Capture the cell that displays the provided text and extract its [X, Y] central coordinate. 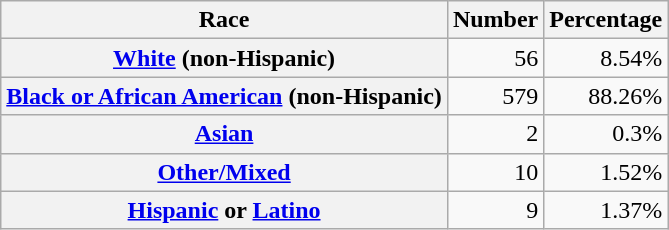
8.54% [606, 58]
Percentage [606, 20]
579 [495, 96]
0.3% [606, 134]
Asian [224, 134]
Other/Mixed [224, 172]
2 [495, 134]
1.52% [606, 172]
Black or African American (non-Hispanic) [224, 96]
Number [495, 20]
White (non-Hispanic) [224, 58]
10 [495, 172]
56 [495, 58]
Hispanic or Latino [224, 210]
1.37% [606, 210]
9 [495, 210]
Race [224, 20]
88.26% [606, 96]
